Extract the [x, y] coordinate from the center of the cell holding the provided text.  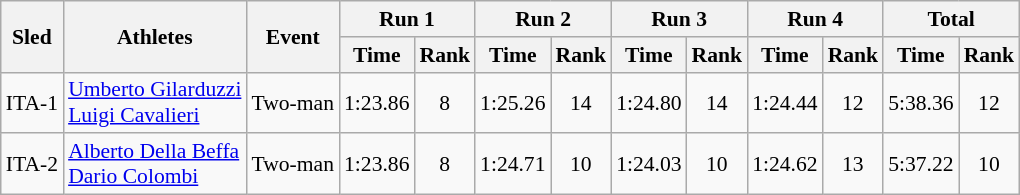
1:24.03 [648, 164]
13 [854, 164]
1:24.44 [784, 102]
Athletes [154, 36]
Total [951, 19]
Run 2 [543, 19]
1:25.26 [512, 102]
ITA-2 [32, 164]
1:24.80 [648, 102]
1:24.71 [512, 164]
Sled [32, 36]
1:24.62 [784, 164]
Run 4 [815, 19]
5:37.22 [920, 164]
Run 3 [679, 19]
Run 1 [407, 19]
Umberto GilarduzziLuigi Cavalieri [154, 102]
Event [292, 36]
ITA-1 [32, 102]
Alberto Della BeffaDario Colombi [154, 164]
5:38.36 [920, 102]
